Provide the [X, Y] coordinate of the cell's center where the given text is located.  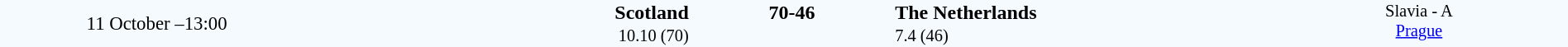
Scotland [501, 12]
7.4 (46) [1082, 36]
Slavia - A Prague [1419, 23]
The Netherlands [1082, 12]
11 October –13:00 [157, 23]
70-46 [791, 12]
10.10 (70) [501, 36]
